For the text-containing cell, return its midpoint in [X, Y] coordinate format. 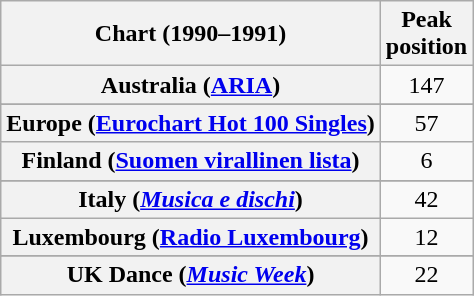
6 [426, 161]
Italy (Musica e dischi) [191, 199]
Peakposition [426, 34]
12 [426, 237]
22 [426, 275]
42 [426, 199]
57 [426, 123]
UK Dance (Music Week) [191, 275]
Luxembourg (Radio Luxembourg) [191, 237]
Chart (1990–1991) [191, 34]
Australia (ARIA) [191, 85]
Finland (Suomen virallinen lista) [191, 161]
Europe (Eurochart Hot 100 Singles) [191, 123]
147 [426, 85]
